Identify which cell holds the provided text, then report its [x, y] central coordinate. 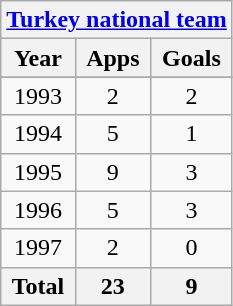
Goals [192, 58]
23 [112, 286]
1996 [38, 210]
1 [192, 134]
0 [192, 248]
Apps [112, 58]
1993 [38, 96]
Turkey national team [117, 20]
Total [38, 286]
1994 [38, 134]
1995 [38, 172]
Year [38, 58]
1997 [38, 248]
